Find where the given text appears and provide that cell's center as [X, Y] coordinate. 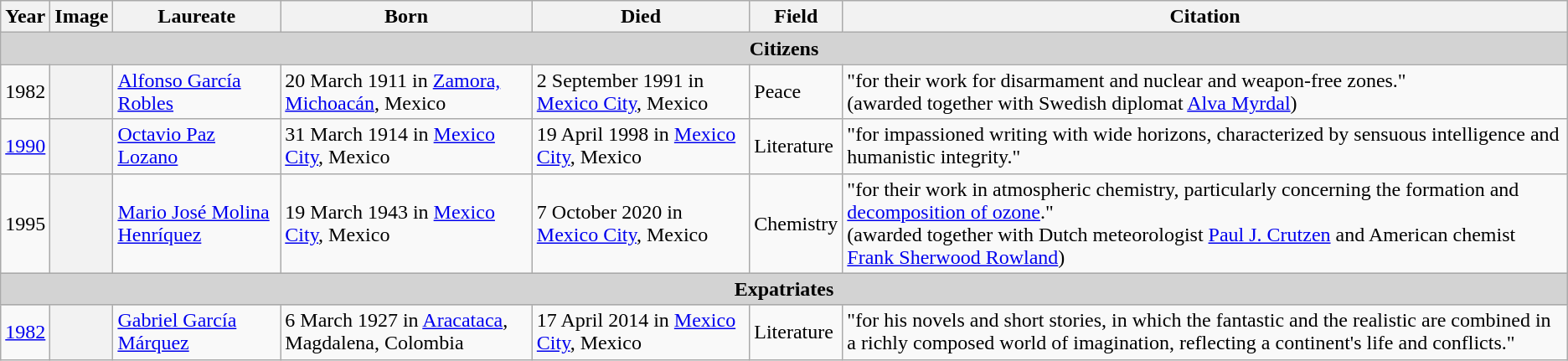
Citation [1204, 17]
1995 [25, 223]
"for their work for disarmament and nuclear and weapon-free zones."(awarded together with Swedish diplomat Alva Myrdal) [1204, 92]
Image [82, 17]
Chemistry [796, 223]
Mario José Molina Henríquez [197, 223]
Died [640, 17]
Born [407, 17]
Laureate [197, 17]
Field [796, 17]
Octavio Paz Lozano [197, 146]
Gabriel García Márquez [197, 332]
6 March 1927 in Aracataca, Magdalena, Colombia [407, 332]
19 March 1943 in Mexico City, Mexico [407, 223]
Year [25, 17]
19 April 1998 in Mexico City, Mexico [640, 146]
20 March 1911 in Zamora, Michoacán, Mexico [407, 92]
1990 [25, 146]
7 October 2020 in Mexico City, Mexico [640, 223]
"for impassioned writing with wide horizons, characterized by sensuous intelligence and humanistic integrity." [1204, 146]
Citizens [784, 49]
Expatriates [784, 289]
Alfonso García Robles [197, 92]
17 April 2014 in Mexico City, Mexico [640, 332]
Peace [796, 92]
2 September 1991 in Mexico City, Mexico [640, 92]
31 March 1914 in Mexico City, Mexico [407, 146]
